Find where the given text appears and provide that cell's center as (x, y) coordinate. 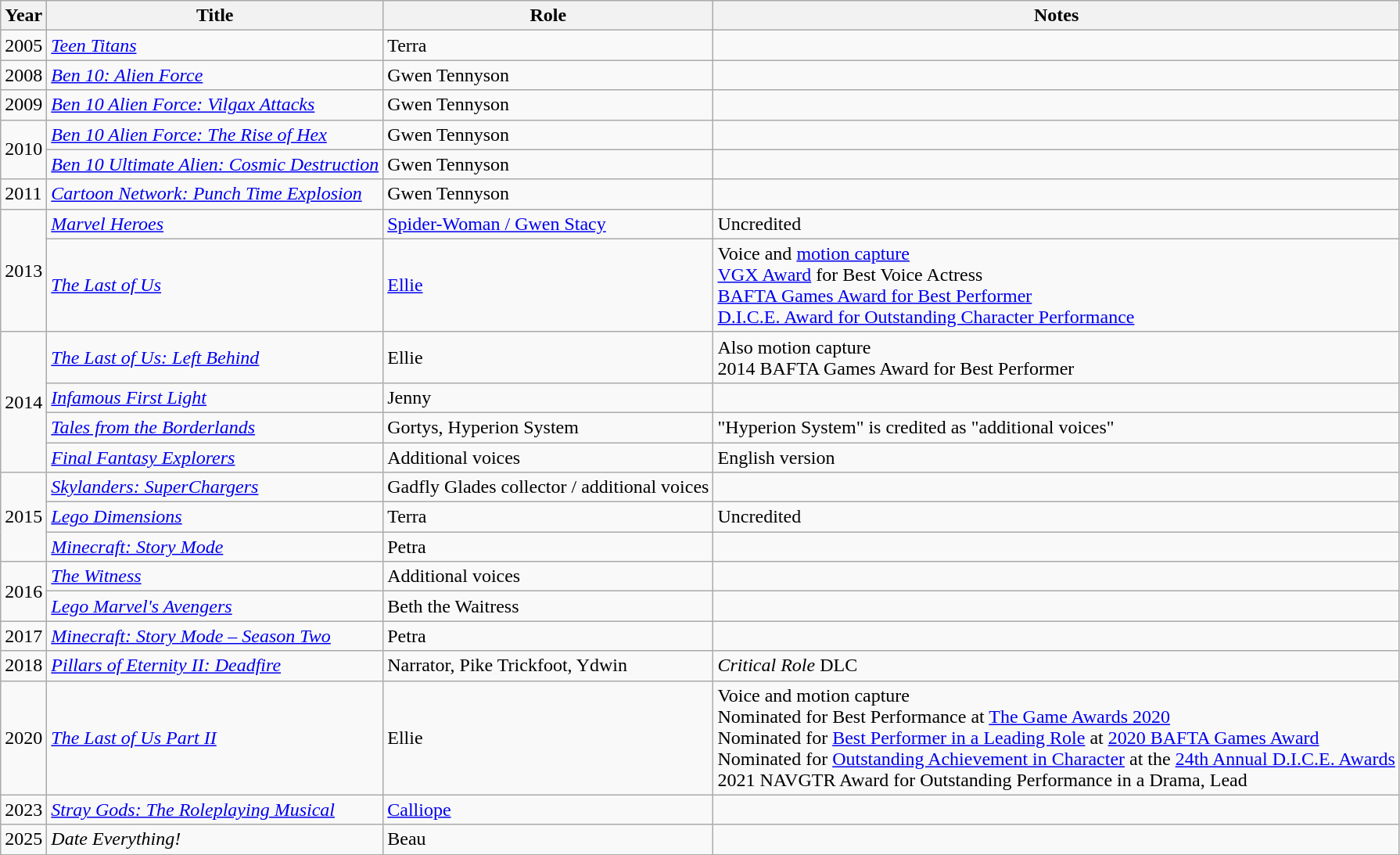
Lego Marvel's Avengers (215, 606)
Tales from the Borderlands (215, 427)
2005 (23, 45)
Ben 10: Alien Force (215, 75)
English version (1056, 458)
Marvel Heroes (215, 224)
Year (23, 16)
Gadfly Glades collector / additional voices (548, 487)
The Witness (215, 577)
Lego Dimensions (215, 517)
2025 (23, 839)
Spider-Woman / Gwen Stacy (548, 224)
Final Fantasy Explorers (215, 458)
2008 (23, 75)
2011 (23, 194)
Narrator, Pike Trickfoot, Ydwin (548, 666)
2020 (23, 738)
Ben 10 Alien Force: Vilgax Attacks (215, 105)
Role (548, 16)
Stray Gods: The Roleplaying Musical (215, 810)
Teen Titans (215, 45)
2014 (23, 402)
Ben 10 Ultimate Alien: Cosmic Destruction (215, 164)
Beth the Waitress (548, 606)
Notes (1056, 16)
Gortys, Hyperion System (548, 427)
Minecraft: Story Mode – Season Two (215, 636)
Title (215, 16)
Skylanders: SuperChargers (215, 487)
2018 (23, 666)
2016 (23, 591)
Infamous First Light (215, 397)
Ben 10 Alien Force: The Rise of Hex (215, 135)
Also motion capture2014 BAFTA Games Award for Best Performer (1056, 357)
2015 (23, 517)
Voice and motion captureVGX Award for Best Voice ActressBAFTA Games Award for Best PerformerD.I.C.E. Award for Outstanding Character Performance (1056, 285)
2023 (23, 810)
Minecraft: Story Mode (215, 547)
2017 (23, 636)
2013 (23, 271)
Calliope (548, 810)
Cartoon Network: Punch Time Explosion (215, 194)
Critical Role DLC (1056, 666)
2009 (23, 105)
The Last of Us: Left Behind (215, 357)
Jenny (548, 397)
The Last of Us Part II (215, 738)
Date Everything! (215, 839)
Beau (548, 839)
"Hyperion System" is credited as "additional voices" (1056, 427)
The Last of Us (215, 285)
2010 (23, 149)
Pillars of Eternity II: Deadfire (215, 666)
